Return the [x, y] coordinate for the center point of the cell that contains the specified text.  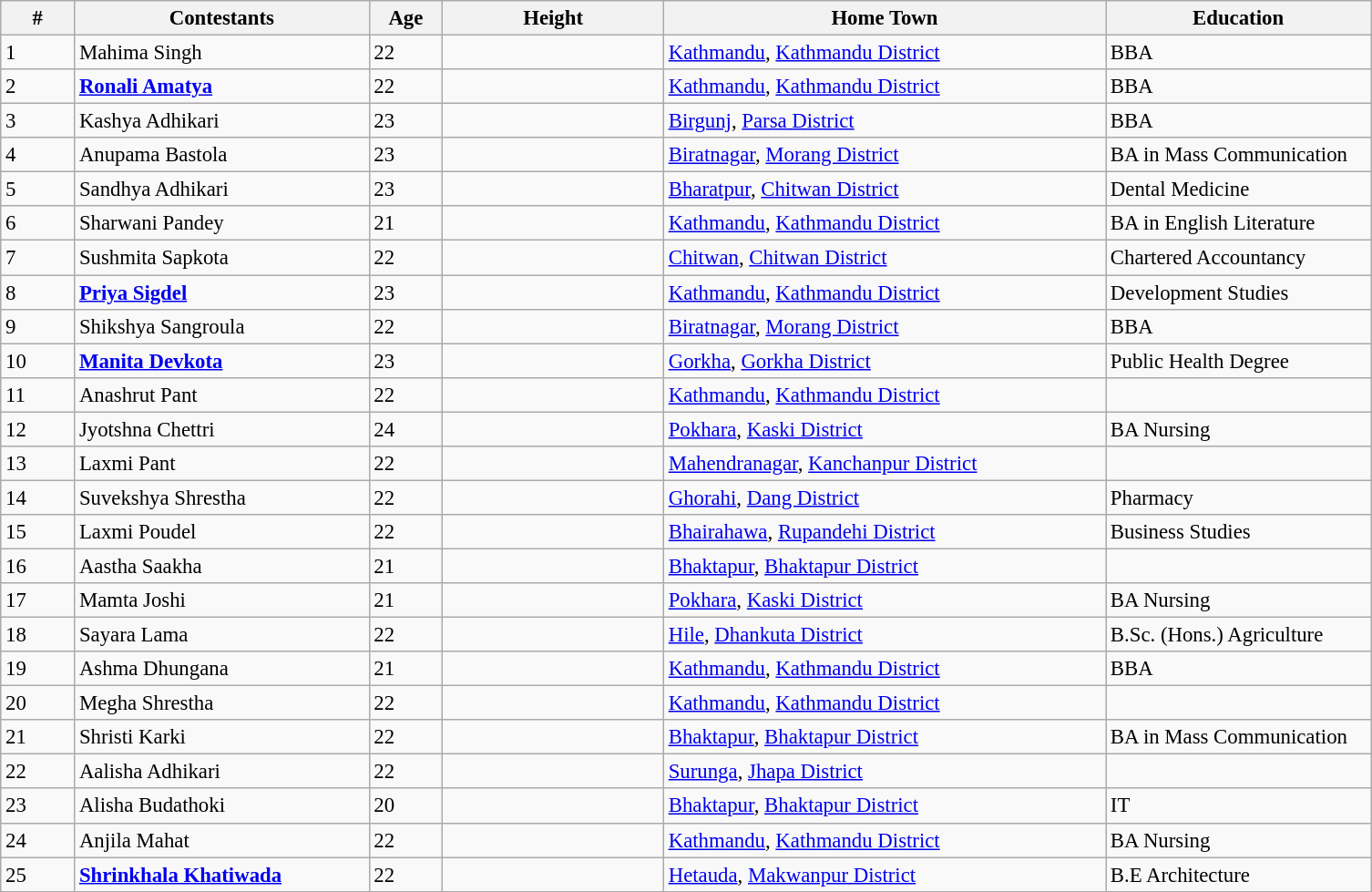
Shikshya Sangroula [222, 326]
Bharatpur, Chitwan District [884, 190]
Anjila Mahat [222, 840]
Laxmi Poudel [222, 532]
Sayara Lama [222, 635]
Anashrut Pant [222, 395]
Height [554, 18]
10 [38, 361]
Megha Shrestha [222, 703]
Home Town [884, 18]
Shrinkhala Khatiwada [222, 875]
IT [1239, 806]
Sandhya Adhikari [222, 190]
Chartered Accountancy [1239, 258]
Sharwani Pandey [222, 223]
Dental Medicine [1239, 190]
15 [38, 532]
Kashya Adhikari [222, 121]
Laxmi Pant [222, 464]
12 [38, 429]
Mamta Joshi [222, 600]
Pharmacy [1239, 497]
Anupama Bastola [222, 155]
Public Health Degree [1239, 361]
Shristi Karki [222, 737]
1 [38, 53]
16 [38, 566]
Mahendranagar, Kanchanpur District [884, 464]
17 [38, 600]
Sushmita Sapkota [222, 258]
18 [38, 635]
Hile, Dhankuta District [884, 635]
9 [38, 326]
Hetauda, Makwanpur District [884, 875]
6 [38, 223]
Age [406, 18]
Gorkha, Gorkha District [884, 361]
19 [38, 669]
Jyotshna Chettri [222, 429]
B.E Architecture [1239, 875]
Alisha Budathoki [222, 806]
Mahima Singh [222, 53]
Bhairahawa, Rupandehi District [884, 532]
BA in English Literature [1239, 223]
Aalisha Adhikari [222, 772]
B.Sc. (Hons.) Agriculture [1239, 635]
13 [38, 464]
8 [38, 292]
Development Studies [1239, 292]
2 [38, 87]
5 [38, 190]
Ghorahi, Dang District [884, 497]
Ashma Dhungana [222, 669]
Business Studies [1239, 532]
Education [1239, 18]
4 [38, 155]
14 [38, 497]
Contestants [222, 18]
11 [38, 395]
Manita Devkota [222, 361]
3 [38, 121]
Priya Sigdel [222, 292]
Ronali Amatya [222, 87]
25 [38, 875]
Surunga, Jhapa District [884, 772]
Aastha Saakha [222, 566]
7 [38, 258]
# [38, 18]
Chitwan, Chitwan District [884, 258]
Suvekshya Shrestha [222, 497]
Birgunj, Parsa District [884, 121]
